Extract the [X, Y] coordinate from the center of the cell holding the provided text.  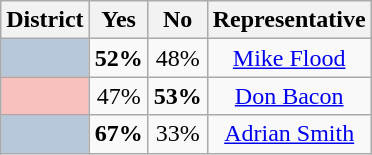
Representative [289, 20]
67% [118, 134]
53% [178, 96]
District [45, 20]
52% [118, 58]
Yes [118, 20]
47% [118, 96]
33% [178, 134]
No [178, 20]
Don Bacon [289, 96]
Mike Flood [289, 58]
48% [178, 58]
Adrian Smith [289, 134]
